Scan for the cell matching the given text and deliver its [x, y] coordinate at center. 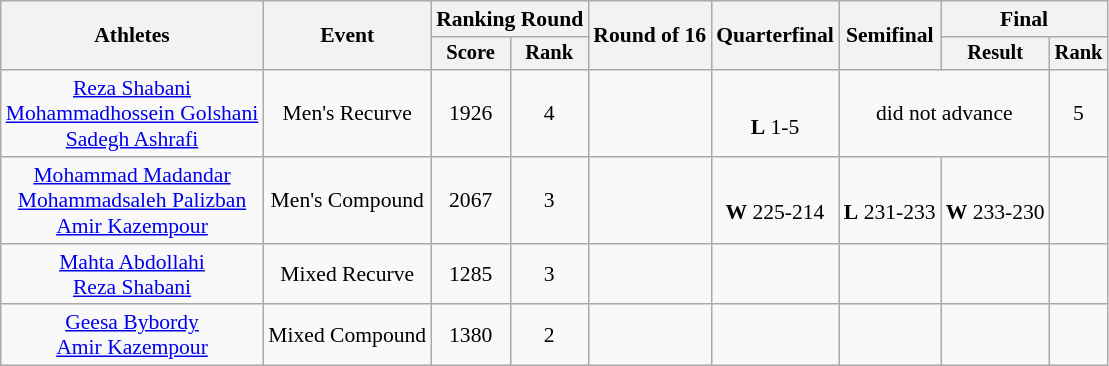
W 233-230 [996, 200]
Athletes [132, 36]
Ranking Round [510, 19]
W 225-214 [775, 200]
Mixed Compound [347, 336]
Men's Recurve [347, 114]
Result [996, 54]
Round of 16 [650, 36]
Reza ShabaniMohammadhossein GolshaniSadegh Ashrafi [132, 114]
Semifinal [890, 36]
Score [470, 54]
L 231-233 [890, 200]
L 1-5 [775, 114]
1926 [470, 114]
did not advance [944, 114]
Geesa BybordyAmir Kazempour [132, 336]
2 [549, 336]
1380 [470, 336]
1285 [470, 274]
5 [1079, 114]
2067 [470, 200]
Men's Compound [347, 200]
Final [1024, 19]
4 [549, 114]
Event [347, 36]
Mixed Recurve [347, 274]
Mahta AbdollahiReza Shabani [132, 274]
Quarterfinal [775, 36]
Mohammad MadandarMohammadsaleh PalizbanAmir Kazempour [132, 200]
